Extract the (x, y) coordinate from the center of the cell holding the provided text.  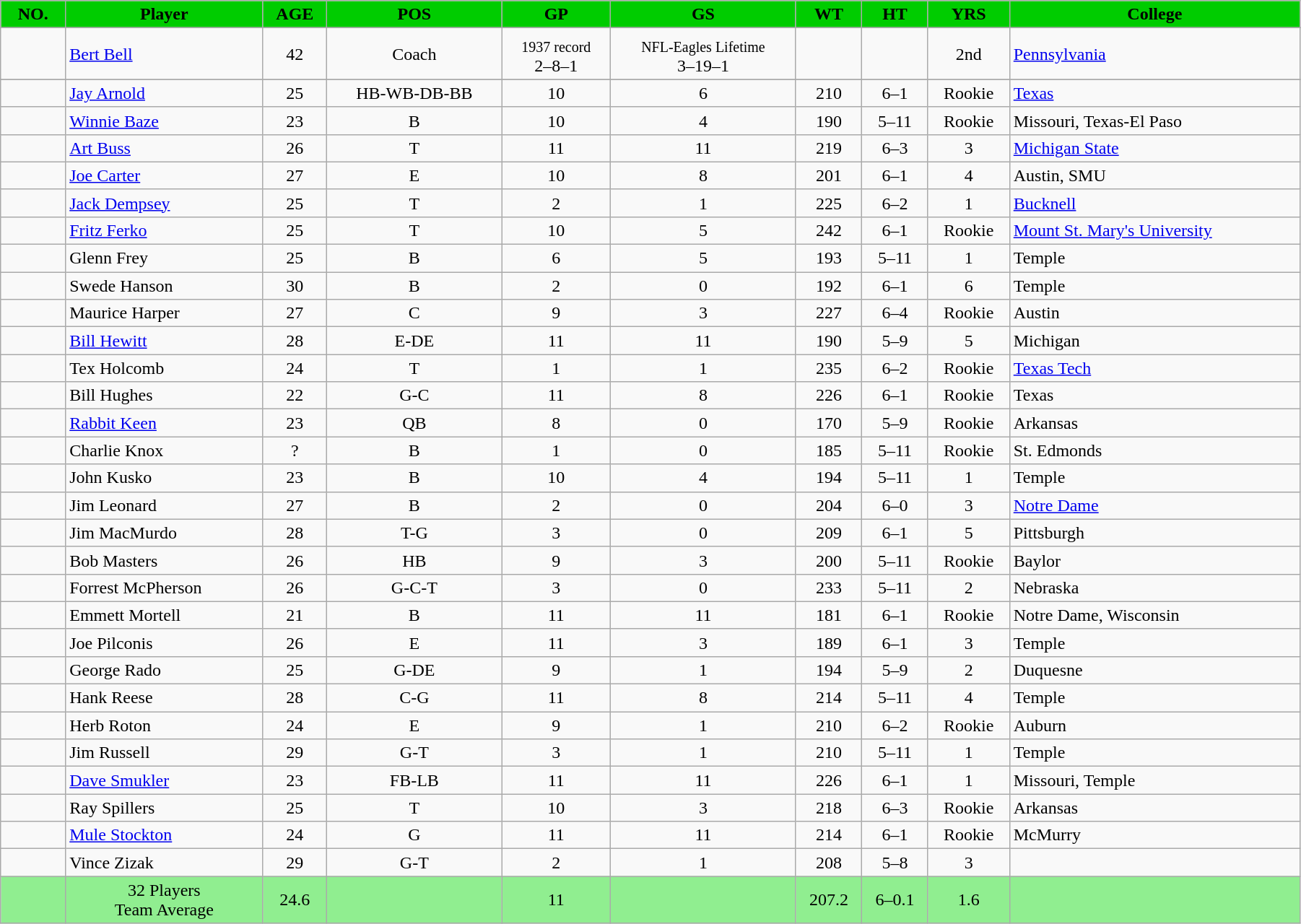
Joe Pilconis (165, 642)
Vince Zizak (165, 863)
McMurry (1154, 835)
1.6 (969, 899)
189 (829, 642)
Joe Carter (165, 175)
Missouri, Temple (1154, 780)
Ray Spillers (165, 808)
Dave Smukler (165, 780)
6–0.1 (895, 899)
College (1154, 14)
John Kusko (165, 478)
218 (829, 808)
Jim MacMurdo (165, 533)
Charlie Knox (165, 450)
Tex Holcomb (165, 368)
HB (414, 560)
Jim Leonard (165, 505)
233 (829, 588)
Pittsburgh (1154, 533)
C-G (414, 698)
2nd (969, 53)
GP (556, 14)
YRS (969, 14)
AGE (295, 14)
235 (829, 368)
Texas Tech (1154, 368)
NFL-Eagles Lifetime3–19–1 (703, 53)
42 (295, 53)
G-C-T (414, 588)
Pennsylvania (1154, 53)
C (414, 313)
225 (829, 203)
Notre Dame (1154, 505)
Mule Stockton (165, 835)
Glenn Frey (165, 258)
Swede Hanson (165, 286)
Fritz Ferko (165, 230)
32 Players Team Average (165, 899)
204 (829, 505)
POS (414, 14)
G-C (414, 396)
185 (829, 450)
208 (829, 863)
Jack Dempsey (165, 203)
Baylor (1154, 560)
QB (414, 423)
Auburn (1154, 725)
170 (829, 423)
Forrest McPherson (165, 588)
Bob Masters (165, 560)
Herb Roton (165, 725)
Player (165, 14)
? (295, 450)
200 (829, 560)
Rabbit Keen (165, 423)
181 (829, 615)
1937 record2–8–1 (556, 53)
Austin, SMU (1154, 175)
Hank Reese (165, 698)
St. Edmonds (1154, 450)
Jim Russell (165, 753)
207.2 (829, 899)
Emmett Mortell (165, 615)
G-DE (414, 670)
Winnie Baze (165, 121)
G (414, 835)
NO. (33, 14)
Missouri, Texas-El Paso (1154, 121)
21 (295, 615)
George Rado (165, 670)
Bill Hewitt (165, 341)
GS (703, 14)
193 (829, 258)
30 (295, 286)
227 (829, 313)
HB-WB-DB-BB (414, 93)
Coach (414, 53)
5–8 (895, 863)
6–0 (895, 505)
209 (829, 533)
Notre Dame, Wisconsin (1154, 615)
Bucknell (1154, 203)
Bill Hughes (165, 396)
242 (829, 230)
FB-LB (414, 780)
Art Buss (165, 148)
Maurice Harper (165, 313)
Mount St. Mary's University (1154, 230)
Duquesne (1154, 670)
Michigan (1154, 341)
Austin (1154, 313)
201 (829, 175)
Michigan State (1154, 148)
6–4 (895, 313)
Nebraska (1154, 588)
T-G (414, 533)
24.6 (295, 899)
22 (295, 396)
Jay Arnold (165, 93)
Bert Bell (165, 53)
WT (829, 14)
192 (829, 286)
E-DE (414, 341)
HT (895, 14)
219 (829, 148)
